Return the (x, y) coordinate for the center point of the cell that contains the specified text.  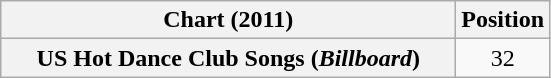
32 (503, 58)
Position (503, 20)
US Hot Dance Club Songs (Billboard) (228, 58)
Chart (2011) (228, 20)
